Return (X, Y) of the center of cell containing provided text 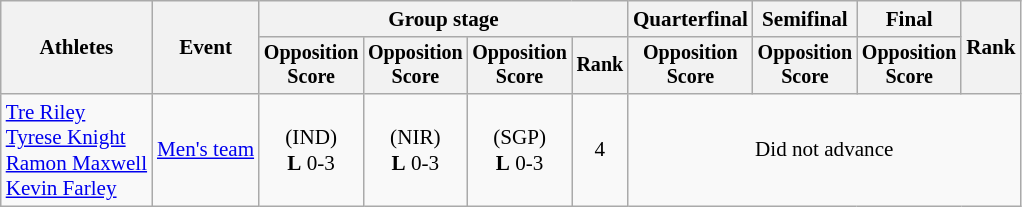
(IND)L 0-3 (311, 150)
Event (206, 48)
Men's team (206, 150)
(SGP)L 0-3 (519, 150)
(NIR)L 0-3 (415, 150)
Quarterfinal (690, 18)
Final (909, 18)
Semifinal (805, 18)
4 (600, 150)
Group stage (444, 18)
Did not advance (824, 150)
Athletes (76, 48)
Tre RileyTyrese KnightRamon MaxwellKevin Farley (76, 150)
